Return [x, y] of the center of cell containing provided text 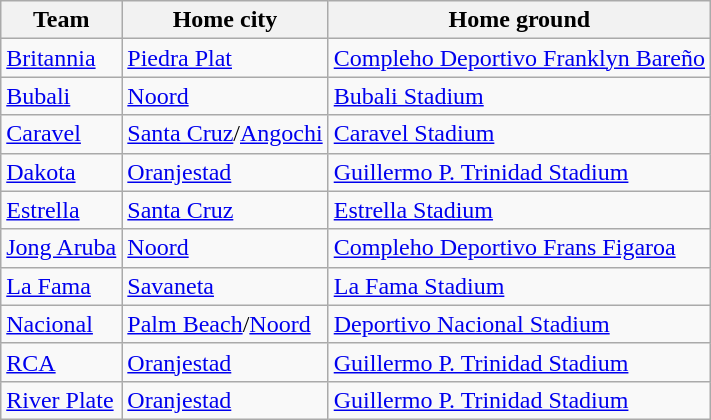
Dakota [62, 172]
Jong Aruba [62, 248]
Compleho Deportivo Franklyn Bareño [519, 58]
River Plate [62, 400]
Bubali [62, 96]
Bubali Stadium [519, 96]
RCA [62, 362]
Home city [225, 20]
Britannia [62, 58]
Piedra Plat [225, 58]
Santa Cruz/Angochi [225, 134]
La Fama Stadium [519, 286]
Team [62, 20]
Compleho Deportivo Frans Figaroa [519, 248]
Savaneta [225, 286]
Home ground [519, 20]
Estrella [62, 210]
Caravel Stadium [519, 134]
La Fama [62, 286]
Deportivo Nacional Stadium [519, 324]
Estrella Stadium [519, 210]
Palm Beach/Noord [225, 324]
Caravel [62, 134]
Nacional [62, 324]
Santa Cruz [225, 210]
